Locate the cell with the specified text and output its (x, y) center coordinate. 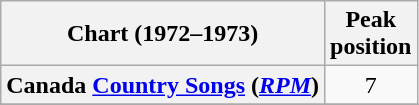
Chart (1972–1973) (163, 34)
Peakposition (371, 34)
Canada Country Songs (RPM) (163, 85)
7 (371, 85)
